Return [x, y] of the center of cell containing provided text 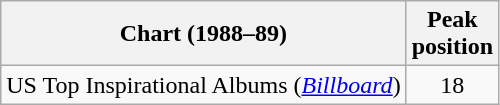
Peakposition [452, 34]
US Top Inspirational Albums (Billboard) [204, 85]
Chart (1988–89) [204, 34]
18 [452, 85]
